Determine the (X, Y) coordinate at the center of the cell enclosing the given text.  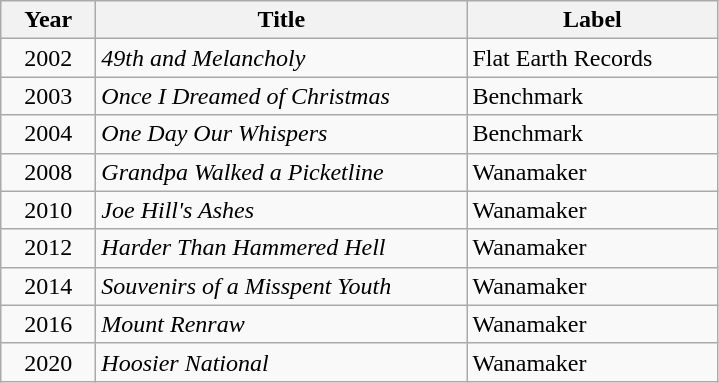
Label (592, 20)
2010 (48, 210)
One Day Our Whispers (282, 134)
Flat Earth Records (592, 58)
2002 (48, 58)
Harder Than Hammered Hell (282, 248)
2014 (48, 286)
2004 (48, 134)
2012 (48, 248)
49th and Melancholy (282, 58)
2020 (48, 362)
Year (48, 20)
2016 (48, 324)
Title (282, 20)
Hoosier National (282, 362)
Souvenirs of a Misspent Youth (282, 286)
Mount Renraw (282, 324)
2008 (48, 172)
2003 (48, 96)
Joe Hill's Ashes (282, 210)
Once I Dreamed of Christmas (282, 96)
Grandpa Walked a Picketline (282, 172)
